Detect which cell encompasses the target text, then output its (x, y) center coordinate. 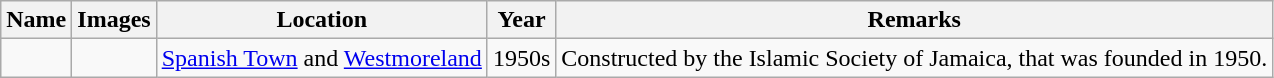
Spanish Town and Westmoreland (322, 58)
Year (521, 20)
Remarks (914, 20)
Constructed by the Islamic Society of Jamaica, that was founded in 1950. (914, 58)
1950s (521, 58)
Images (114, 20)
Name (36, 20)
Location (322, 20)
